From the cell containing the given text, extract its center point as [x, y] coordinate. 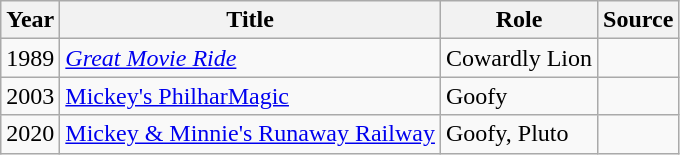
Source [638, 20]
Year [30, 20]
Mickey & Minnie's Runaway Railway [250, 134]
Role [518, 20]
2003 [30, 96]
Title [250, 20]
Goofy [518, 96]
2020 [30, 134]
Great Movie Ride [250, 58]
Mickey's PhilharMagic [250, 96]
1989 [30, 58]
Cowardly Lion [518, 58]
Goofy, Pluto [518, 134]
